Scan for the cell matching the given text and deliver its (x, y) coordinate at center. 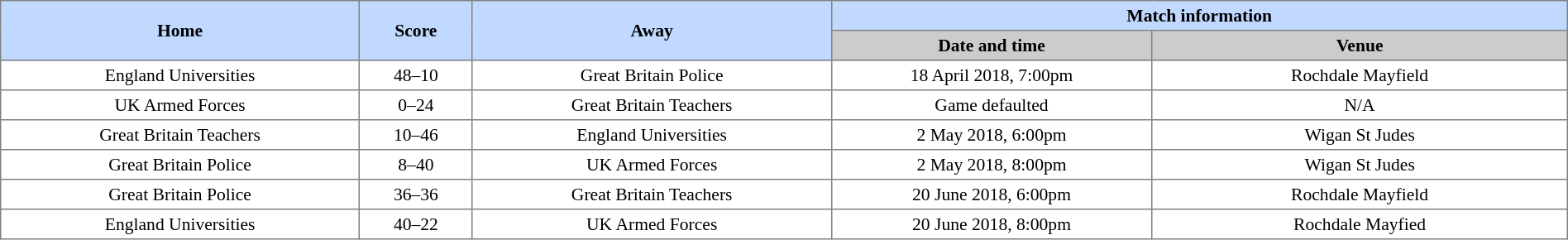
8–40 (415, 165)
0–24 (415, 105)
2 May 2018, 6:00pm (992, 135)
Away (652, 31)
18 April 2018, 7:00pm (992, 75)
48–10 (415, 75)
Game defaulted (992, 105)
20 June 2018, 6:00pm (992, 194)
2 May 2018, 8:00pm (992, 165)
10–46 (415, 135)
Venue (1360, 46)
Match information (1199, 16)
Date and time (992, 46)
Home (180, 31)
N/A (1360, 105)
20 June 2018, 8:00pm (992, 224)
Rochdale Mayfied (1360, 224)
Score (415, 31)
36–36 (415, 194)
40–22 (415, 224)
